Scan for the cell matching the given text and deliver its [x, y] coordinate at center. 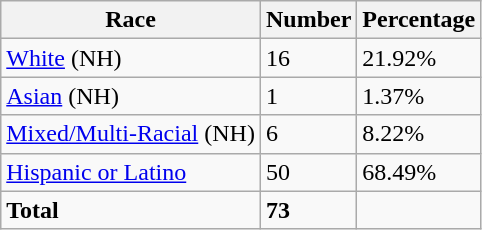
Number [308, 20]
Race [131, 20]
8.22% [419, 134]
Percentage [419, 20]
1 [308, 96]
1.37% [419, 96]
21.92% [419, 58]
Mixed/Multi-Racial (NH) [131, 134]
White (NH) [131, 58]
Asian (NH) [131, 96]
73 [308, 210]
68.49% [419, 172]
6 [308, 134]
Total [131, 210]
50 [308, 172]
Hispanic or Latino [131, 172]
16 [308, 58]
